Return (x, y) of the center of cell containing provided text 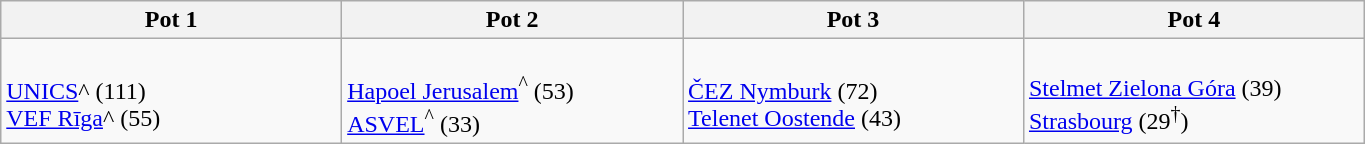
Pot 3 (854, 20)
UNICS^ (111) VEF Rīga^ (55) (172, 92)
Hapoel Jerusalem^ (53) ASVEL^ (33) (512, 92)
Pot 4 (1194, 20)
ČEZ Nymburk (72) Telenet Oostende (43) (854, 92)
Stelmet Zielona Góra (39) Strasbourg (29†) (1194, 92)
Pot 2 (512, 20)
Pot 1 (172, 20)
